Provide the [X, Y] coordinate of the cell's center where the given text is located.  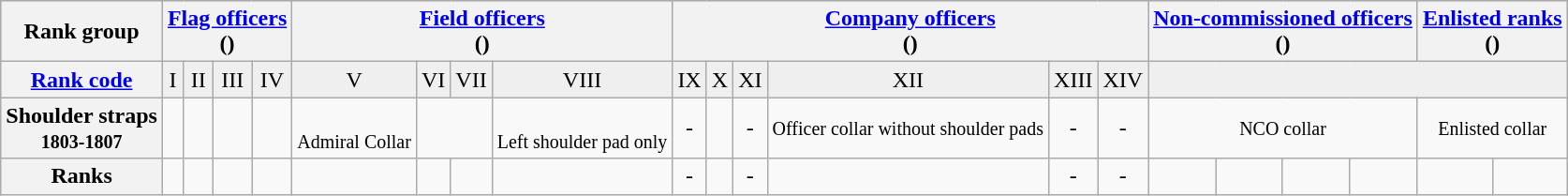
NCO collar [1283, 128]
III [232, 80]
I [172, 80]
II [199, 80]
V [354, 80]
VI [433, 80]
IX [689, 80]
Admiral Collar [354, 128]
Ranks [82, 176]
VIII [583, 80]
Officer collar without shoulder pads [909, 128]
VII [471, 80]
XII [909, 80]
Company officers() [910, 32]
XIII [1073, 80]
Shoulder straps1803-1807 [82, 128]
Enlisted ranks() [1492, 32]
IV [272, 80]
Rank code [82, 80]
Rank group [82, 32]
X [719, 80]
Non-commissioned officers() [1283, 32]
XI [750, 80]
Field officers() [482, 32]
Left shoulder pad only [583, 128]
Flag officers() [227, 32]
XIV [1123, 80]
Enlisted collar [1492, 128]
